Provide the (x, y) coordinate of the cell's center where the given text is located.  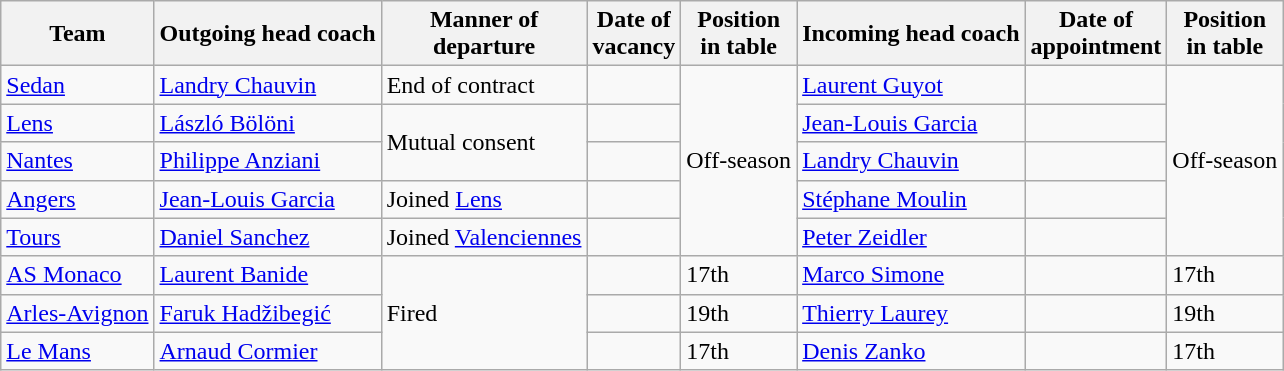
Team (78, 34)
Thierry Laurey (911, 313)
Marco Simone (911, 275)
Date ofappointment (1096, 34)
Arles-Avignon (78, 313)
Stéphane Moulin (911, 199)
Sedan (78, 85)
Faruk Hadžibegić (268, 313)
Date ofvacancy (634, 34)
Manner ofdeparture (484, 34)
End of contract (484, 85)
Joined Lens (484, 199)
AS Monaco (78, 275)
Arnaud Cormier (268, 351)
Incoming head coach (911, 34)
Tours (78, 237)
Peter Zeidler (911, 237)
Laurent Banide (268, 275)
Laurent Guyot (911, 85)
Daniel Sanchez (268, 237)
Le Mans (78, 351)
Fired (484, 313)
Denis Zanko (911, 351)
Outgoing head coach (268, 34)
Mutual consent (484, 142)
Joined Valenciennes (484, 237)
Philippe Anziani (268, 161)
Angers (78, 199)
Lens (78, 123)
László Bölöni (268, 123)
Nantes (78, 161)
